Pinpoint the cell where the given text exists, returning its [x, y] midpoint coordinate. 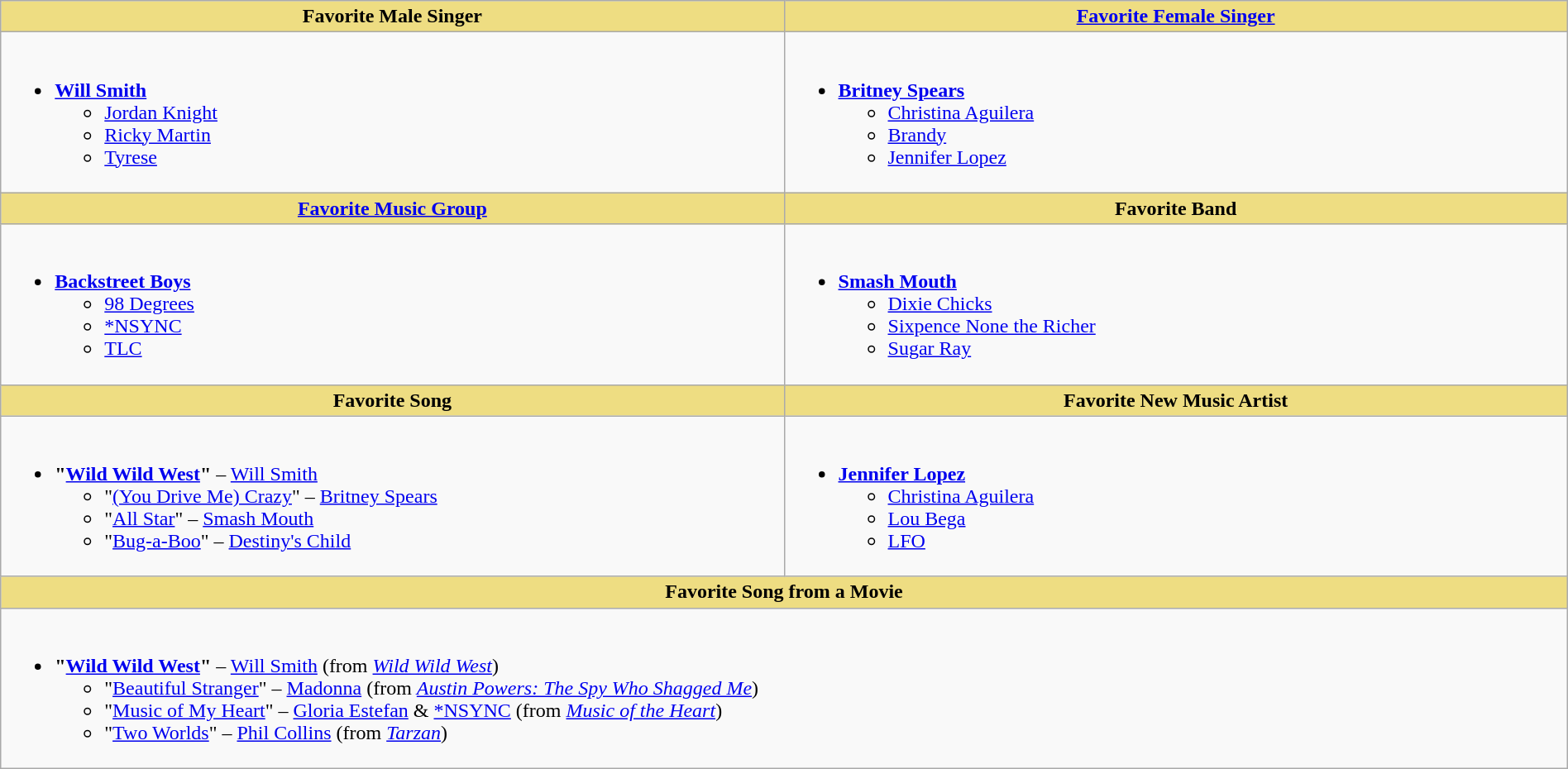
Favorite Band [1176, 208]
"Wild Wild West" – Will Smith"(You Drive Me) Crazy" – Britney Spears"All Star" – Smash Mouth"Bug-a-Boo" – Destiny's Child [392, 496]
Jennifer LopezChristina AguileraLou BegaLFO [1176, 496]
Favorite Song [392, 400]
Will SmithJordan KnightRicky MartinTyrese [392, 112]
Smash MouthDixie ChicksSixpence None the RicherSugar Ray [1176, 304]
Favorite Male Singer [392, 17]
Britney SpearsChristina AguileraBrandyJennifer Lopez [1176, 112]
Backstreet Boys98 Degrees*NSYNCTLC [392, 304]
Favorite Female Singer [1176, 17]
Favorite Song from a Movie [784, 592]
Favorite Music Group [392, 208]
Favorite New Music Artist [1176, 400]
